Output the [X, Y] coordinate of the center of the cell containing the given text.  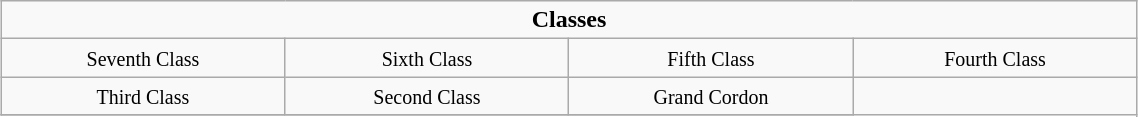
Third Class [143, 96]
Fourth Class [995, 58]
Classes [569, 20]
Seventh Class [143, 58]
Second Class [427, 96]
Grand Cordon [711, 96]
Fifth Class [711, 58]
Sixth Class [427, 58]
